Return (X, Y) of the center of cell containing provided text 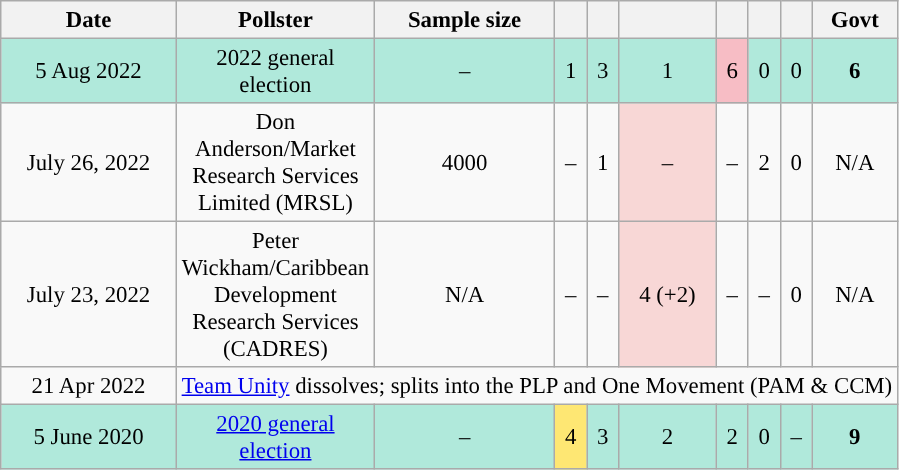
Peter Wickham/Caribbean Development Research Services (CADRES) (275, 295)
Pollster (275, 20)
4000 (465, 162)
4 (+2) (668, 295)
5 June 2020 (89, 438)
July 23, 2022 (89, 295)
Govt (854, 20)
Don Anderson/Market Research Services Limited (MRSL) (275, 162)
July 26, 2022 (89, 162)
5 Aug 2022 (89, 72)
Date (89, 20)
Team Unity dissolves; splits into the PLP and One Movement (PAM & CCM) (536, 386)
9 (854, 438)
Sample size (465, 20)
4 (571, 438)
2022 general election (275, 72)
2020 general election (275, 438)
21 Apr 2022 (89, 386)
